For the text-containing cell, return its midpoint in (X, Y) coordinate format. 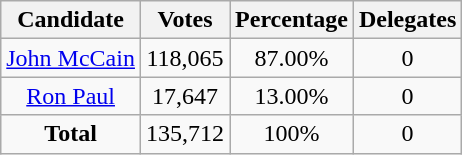
Percentage (292, 20)
Ron Paul (71, 96)
135,712 (184, 134)
Total (71, 134)
Delegates (407, 20)
Candidate (71, 20)
Votes (184, 20)
87.00% (292, 58)
13.00% (292, 96)
118,065 (184, 58)
100% (292, 134)
John McCain (71, 58)
17,647 (184, 96)
